Pinpoint the cell where the given text exists, returning its (x, y) midpoint coordinate. 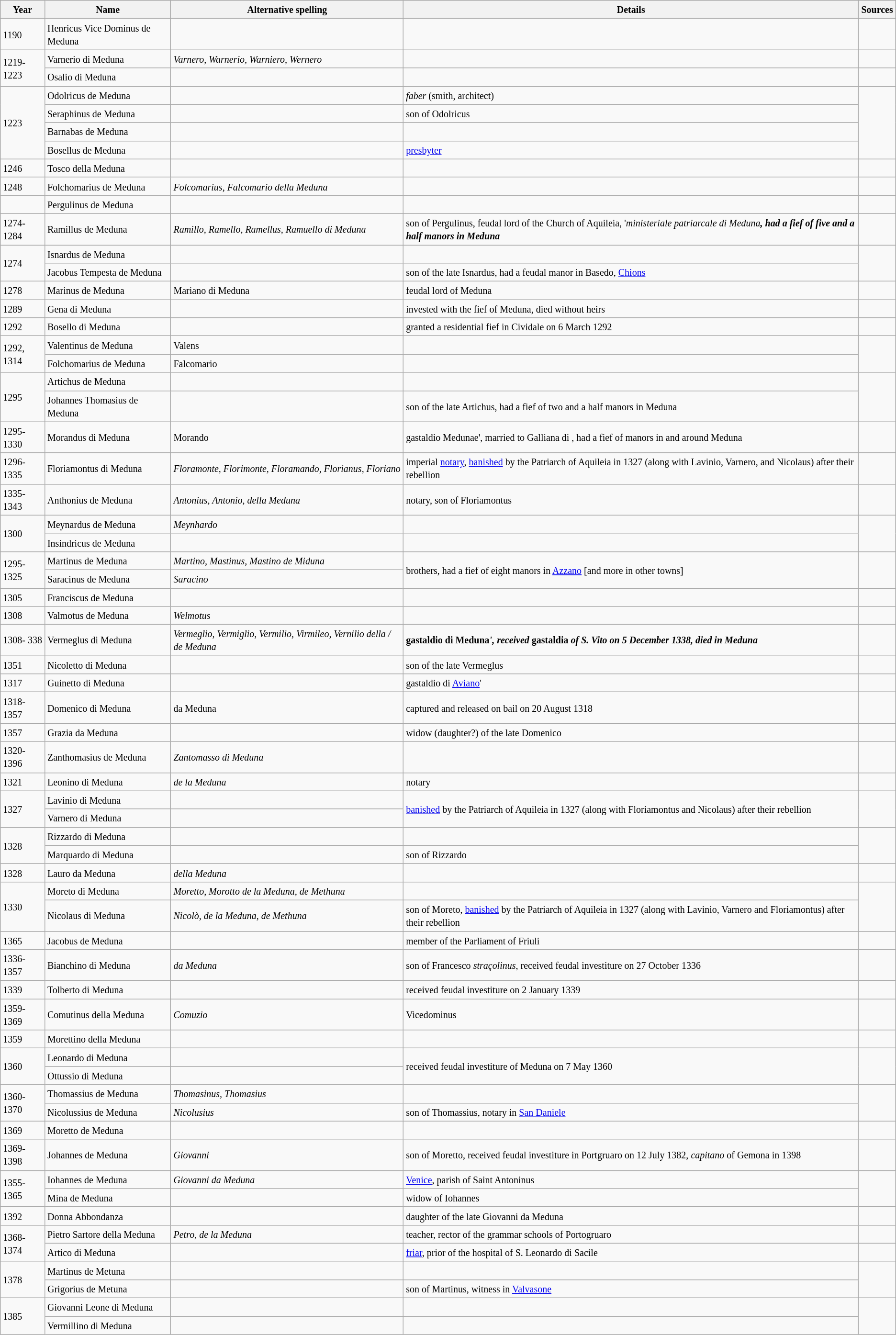
1321 (23, 782)
Nicolaus di Meduna (108, 915)
son of Francesco straçolinus, received feudal investiture on 27 October 1336 (631, 965)
Name (108, 10)
Marinus de Meduna (108, 291)
1320-1396 (23, 757)
Meynhardo (287, 524)
Venice, parish of Saint Antoninus (631, 1179)
Saracino (287, 579)
son of Martinus, witness in Valvasone (631, 1289)
Alternative spelling (287, 10)
Pergulinus de Meduna (108, 204)
1308 (23, 616)
Johannes de Meduna (108, 1155)
Ramillo, Ramello, Ramellus, Ramuello di Meduna (287, 229)
1335-1343 (23, 500)
invested with the fief of Meduna, died without heirs (631, 309)
Nicolussius de Meduna (108, 1112)
della Meduna (287, 873)
son of Moretto, received feudal investiture in Portgruaro on 12 July 1382, capitano of Gemona in 1398 (631, 1155)
Martinus de Meduna (108, 561)
Varnero, Warnerio, Warniero, Wernero (287, 59)
1355-1365 (23, 1189)
son of Moreto, banished by the Patriarch of Aquileia in 1327 (along with Lavinio, Varnero and Floriamontus) after their rebellion (631, 915)
Folcomarius, Falcomario della Meduna (287, 186)
feudal lord of Meduna (631, 291)
1317 (23, 683)
Rizzardo di Meduna (108, 836)
1327 (23, 809)
son of Odolricus (631, 113)
Mina de Meduna (108, 1198)
son of the late Isnardus, had a feudal manor in Basedo, Chions (631, 272)
Grigorius de Metuna (108, 1289)
1318-1357 (23, 707)
1368-1374 (23, 1243)
captured and released on bail on 20 August 1318 (631, 707)
Petro, de la Meduna (287, 1234)
Tosco della Meduna (108, 168)
son of the late Artichus, had a fief of two and a half manors in Meduna (631, 406)
brothers, had a fief of eight manors in Azzano [and more in other towns] (631, 570)
Anthonius de Meduna (108, 500)
1246 (23, 168)
Vermeglus di Meduna (108, 640)
received feudal investiture on 2 January 1339 (631, 990)
Morettino della Meduna (108, 1039)
1219-1223 (23, 68)
Moreto di Meduna (108, 891)
Antonius, Antonio, della Meduna (287, 500)
Isnardus de Meduna (108, 254)
1289 (23, 309)
received feudal investiture of Meduna on 7 May 1360 (631, 1066)
widow of Iohannes (631, 1198)
daughter of the late Giovanni da Meduna (631, 1216)
friar, prior of the hospital of S. Leonardo di Sacile (631, 1252)
1292 (23, 327)
1357 (23, 732)
1296-1335 (23, 468)
Giovanni da Meduna (287, 1179)
1359 (23, 1039)
1278 (23, 291)
1274-1284 (23, 229)
1365 (23, 941)
Iohannes de Meduna (108, 1179)
Lavinio di Meduna (108, 800)
Giovanni Leone di Meduna (108, 1307)
Welmotus (287, 616)
Tolberto di Meduna (108, 990)
1360-1370 (23, 1103)
Year (23, 10)
Moretto, Morotto de la Meduna, de Methuna (287, 891)
Grazia da Meduna (108, 732)
Artichus de Meduna (108, 381)
Varnero di Meduna (108, 818)
1295-1330 (23, 438)
Moretto de Meduna (108, 1130)
Morando (287, 438)
Details (631, 10)
gastaldio di Meduna', received gastaldia of S. Vito on 5 December 1338, died in Meduna (631, 640)
Bianchino di Meduna (108, 965)
Vermeglio, Vermiglio, Vermilio, Virmileo, Vernilio della / de Meduna (287, 640)
Johannes Thomasius de Meduna (108, 406)
1369 (23, 1130)
Zanthomasius de Meduna (108, 757)
1351 (23, 665)
Martinus de Metuna (108, 1271)
Valmotus de Meduna (108, 616)
son of the late Vermeglus (631, 665)
Floriamontus di Meduna (108, 468)
notary (631, 782)
Valentinus de Meduna (108, 345)
Odolricus de Meduna (108, 95)
son of Pergulinus, feudal lord of the Church of Aquileia, 'ministeriale patriarcale di Meduna, had a fief of five and a half manors in Meduna (631, 229)
Seraphinus de Meduna (108, 113)
teacher, rector of the grammar schools of Portogruaro (631, 1234)
Thomasinus, Thomasius (287, 1094)
widow (daughter?) of the late Domenico (631, 732)
Nicolusius (287, 1112)
1305 (23, 597)
Barnabas de Meduna (108, 132)
1330 (23, 907)
Nicoletto di Meduna (108, 665)
1385 (23, 1316)
1369-1398 (23, 1155)
gastaldio di Aviano' (631, 683)
Gena di Meduna (108, 309)
member of the Parliament of Friuli (631, 941)
Mariano di Meduna (287, 291)
son of Rizzardo (631, 854)
1248 (23, 186)
Donna Abbondanza (108, 1216)
de la Meduna (287, 782)
Floramonte, Florimonte, Floramando, Florianus, Floriano (287, 468)
Guinetto di Meduna (108, 683)
banished by the Patriarch of Aquileia in 1327 (along with Floriamontus and Nicolaus) after their rebellion (631, 809)
Franciscus de Meduna (108, 597)
Vicedominus (631, 1015)
Meynardus de Meduna (108, 524)
1336-1357 (23, 965)
Falcomario (287, 363)
1308- 338 (23, 640)
son of Thomassius, notary in San Daniele (631, 1112)
1359-1369 (23, 1015)
Morandus di Meduna (108, 438)
Domenico di Meduna (108, 707)
imperial notary, banished by the Patriarch of Aquileia in 1327 (along with Lavinio, Varnero, and Nicolaus) after their rebellion (631, 468)
Nicolò, de la Meduna, de Methuna (287, 915)
Zantomasso di Meduna (287, 757)
Marquardo di Meduna (108, 854)
Jacobus de Meduna (108, 941)
Comuzio (287, 1015)
1223 (23, 123)
Henricus Vice Dominus de Meduna (108, 34)
Bosello di Meduna (108, 327)
Vermillino di Meduna (108, 1325)
Valens (287, 345)
Martino, Mastinus, Mastino de Miduna (287, 561)
Ramillus de Meduna (108, 229)
Thomassius de Meduna (108, 1094)
Pietro Sartore della Meduna (108, 1234)
Leonino di Meduna (108, 782)
Leonardo di Meduna (108, 1057)
Ottussio di Meduna (108, 1076)
Sources (877, 10)
1190 (23, 34)
Artico di Meduna (108, 1252)
granted a residential fief in Cividale on 6 March 1292 (631, 327)
1295 (23, 397)
1378 (23, 1280)
Osalio di Meduna (108, 77)
Jacobus Tempesta de Meduna (108, 272)
1392 (23, 1216)
1360 (23, 1066)
Saracinus de Meduna (108, 579)
Comutinus della Meduna (108, 1015)
1295-1325 (23, 570)
1274 (23, 263)
Bosellus de Meduna (108, 150)
1300 (23, 533)
gastaldio Medunae', married to Galliana di , had a fief of manors in and around Meduna (631, 438)
1339 (23, 990)
1292, 1314 (23, 354)
Lauro da Meduna (108, 873)
notary, son of Floriamontus (631, 500)
presbyter (631, 150)
Varnerio di Meduna (108, 59)
Giovanni (287, 1155)
faber (smith, architect) (631, 95)
Insindricus de Meduna (108, 542)
